Return the [X, Y] coordinate for the center point of the cell that contains the specified text.  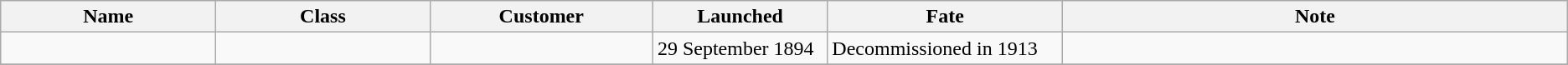
Class [323, 17]
29 September 1894 [740, 48]
Note [1315, 17]
Fate [945, 17]
Name [109, 17]
Launched [740, 17]
Decommissioned in 1913 [945, 48]
Customer [541, 17]
